Determine the (X, Y) coordinate at the center of the cell enclosing the given text.  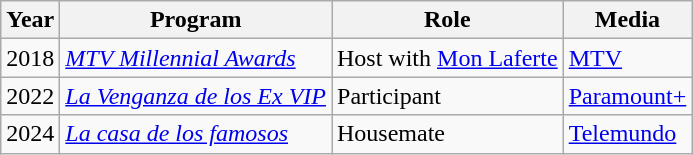
Telemundo (628, 134)
La Venganza de los Ex VIP (196, 96)
MTV (628, 58)
2018 (30, 58)
Media (628, 20)
2022 (30, 96)
Role (448, 20)
La casa de los famosos (196, 134)
Program (196, 20)
Host with Mon Laferte (448, 58)
Year (30, 20)
Participant (448, 96)
Paramount+ (628, 96)
MTV Millennial Awards (196, 58)
Housemate (448, 134)
2024 (30, 134)
